For the text-containing cell, return its midpoint in [x, y] coordinate format. 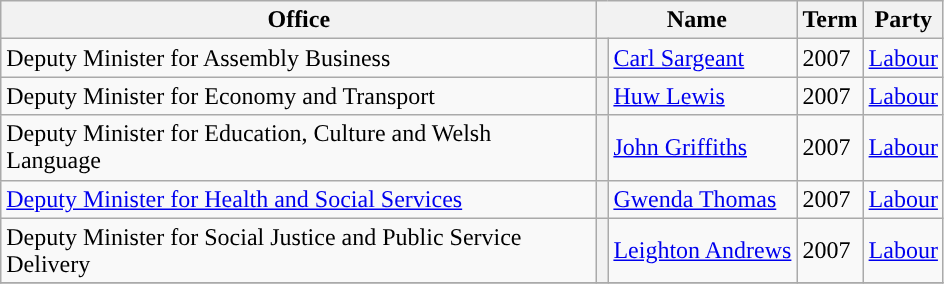
Deputy Minister for Social Justice and Public Service Delivery [299, 250]
Party [903, 20]
Term [830, 20]
Gwenda Thomas [702, 199]
Carl Sargeant [702, 58]
Name [697, 20]
Deputy Minister for Economy and Transport [299, 96]
Deputy Minister for Assembly Business [299, 58]
John Griffiths [702, 148]
Deputy Minister for Health and Social Services [299, 199]
Huw Lewis [702, 96]
Leighton Andrews [702, 250]
Deputy Minister for Education, Culture and Welsh Language [299, 148]
Office [299, 20]
